Output the (X, Y) coordinate of the center of the cell containing the given text.  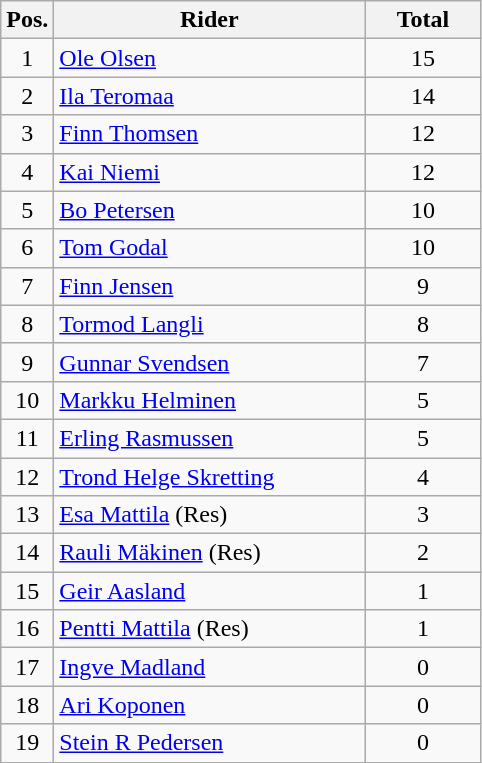
Rider (210, 20)
11 (28, 438)
Stein R Pedersen (210, 743)
Ila Teromaa (210, 96)
19 (28, 743)
Markku Helminen (210, 400)
Esa Mattila (Res) (210, 515)
Total (423, 20)
Tormod Langli (210, 324)
17 (28, 667)
Tom Godal (210, 248)
Gunnar Svendsen (210, 362)
18 (28, 705)
Geir Aasland (210, 591)
Erling Rasmussen (210, 438)
Kai Niemi (210, 172)
Trond Helge Skretting (210, 477)
Ingve Madland (210, 667)
16 (28, 629)
Pos. (28, 20)
Ole Olsen (210, 58)
Pentti Mattila (Res) (210, 629)
Finn Thomsen (210, 134)
Bo Petersen (210, 210)
Rauli Mäkinen (Res) (210, 553)
13 (28, 515)
Ari Koponen (210, 705)
6 (28, 248)
Finn Jensen (210, 286)
